Pinpoint the cell where the given text exists, returning its (X, Y) midpoint coordinate. 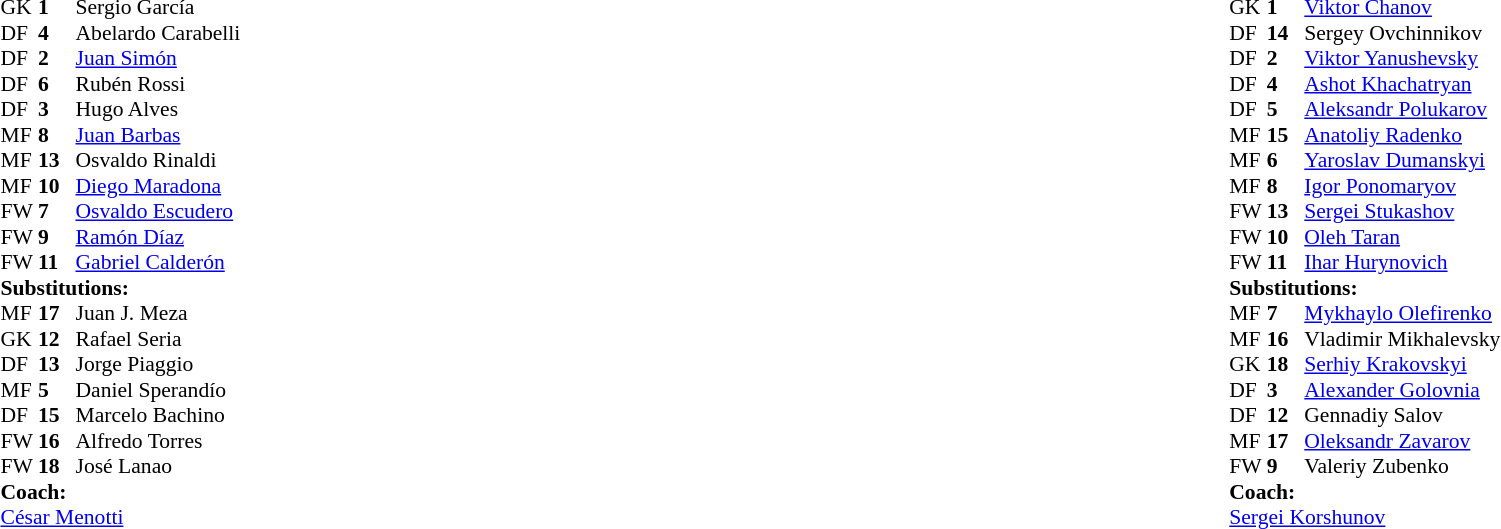
Igor Ponomaryov (1402, 186)
Ihar Hurynovich (1402, 263)
Marcelo Bachino (158, 415)
Abelardo Carabelli (158, 33)
Serhiy Krakovskyi (1402, 365)
Ashot Khachatryan (1402, 84)
Osvaldo Rinaldi (158, 161)
Gabriel Calderón (158, 263)
Rafael Seria (158, 339)
Sergey Ovchinnikov (1402, 33)
Hugo Alves (158, 109)
Ramón Díaz (158, 237)
Vladimir Mikhalevsky (1402, 339)
Juan Simón (158, 59)
Juan Barbas (158, 135)
José Lanao (158, 467)
Osvaldo Escudero (158, 211)
Alexander Golovnia (1402, 390)
Alfredo Torres (158, 441)
Anatoliy Radenko (1402, 135)
Aleksandr Polukarov (1402, 109)
14 (1286, 33)
Gennadiy Salov (1402, 415)
Mykhaylo Olefirenko (1402, 313)
Oleh Taran (1402, 237)
Oleksandr Zavarov (1402, 441)
Juan J. Meza (158, 313)
Jorge Piaggio (158, 365)
Yaroslav Dumanskyi (1402, 161)
Rubén Rossi (158, 84)
Daniel Sperandío (158, 390)
Viktor Yanushevsky (1402, 59)
Valeriy Zubenko (1402, 467)
Sergei Stukashov (1402, 211)
Diego Maradona (158, 186)
